Capture the cell that displays the provided text and extract its (x, y) central coordinate. 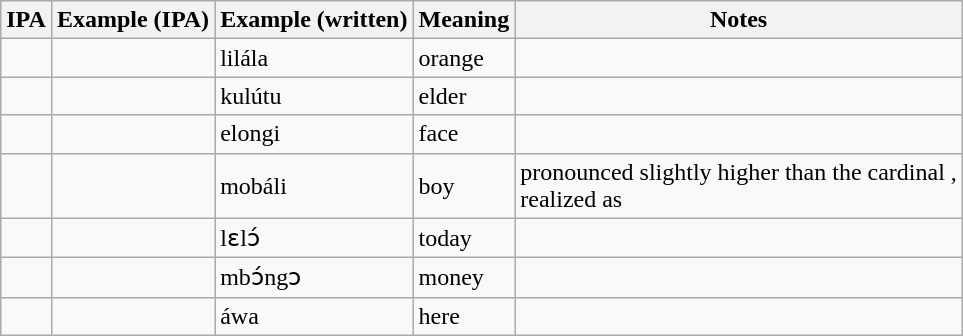
orange (464, 58)
mbɔ́ngɔ (314, 278)
áwa (314, 316)
IPA (26, 20)
Example (IPA) (132, 20)
elongi (314, 134)
pronounced slightly higher than the cardinal , realized as (739, 186)
Meaning (464, 20)
here (464, 316)
face (464, 134)
elder (464, 96)
today (464, 238)
kulútu (314, 96)
mobáli (314, 186)
Notes (739, 20)
money (464, 278)
boy (464, 186)
lilála (314, 58)
lɛlɔ́ (314, 238)
Example (written) (314, 20)
